Provide the (X, Y) coordinate of the cell's center where the given text is located.  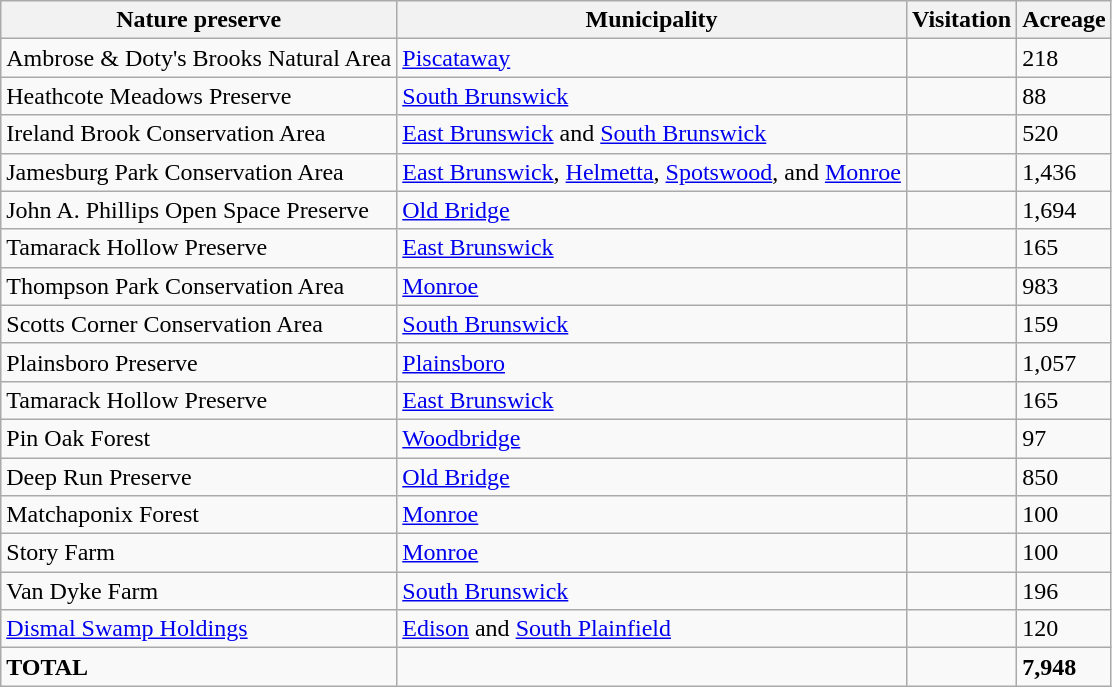
159 (1064, 324)
88 (1064, 96)
Dismal Swamp Holdings (199, 629)
Ambrose & Doty's Brooks Natural Area (199, 58)
TOTAL (199, 667)
East Brunswick, Helmetta, Spotswood, and Monroe (652, 172)
Scotts Corner Conservation Area (199, 324)
Woodbridge (652, 438)
Van Dyke Farm (199, 591)
196 (1064, 591)
850 (1064, 477)
7,948 (1064, 667)
Jamesburg Park Conservation Area (199, 172)
Story Farm (199, 553)
218 (1064, 58)
1,436 (1064, 172)
John A. Phillips Open Space Preserve (199, 210)
Acreage (1064, 20)
East Brunswick and South Brunswick (652, 134)
Deep Run Preserve (199, 477)
97 (1064, 438)
Municipality (652, 20)
Visitation (961, 20)
1,694 (1064, 210)
Plainsboro Preserve (199, 362)
Heathcote Meadows Preserve (199, 96)
120 (1064, 629)
Piscataway (652, 58)
1,057 (1064, 362)
Pin Oak Forest (199, 438)
Thompson Park Conservation Area (199, 286)
520 (1064, 134)
Matchaponix Forest (199, 515)
Ireland Brook Conservation Area (199, 134)
Plainsboro (652, 362)
983 (1064, 286)
Nature preserve (199, 20)
Edison and South Plainfield (652, 629)
